Detect which cell encompasses the target text, then output its (X, Y) center coordinate. 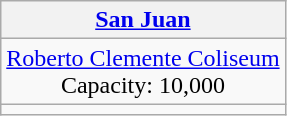
San Juan (143, 20)
Roberto Clemente ColiseumCapacity: 10,000 (143, 72)
